Capture the cell that displays the provided text and extract its (x, y) central coordinate. 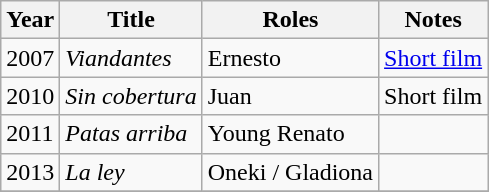
Roles (290, 20)
2013 (30, 172)
La ley (131, 172)
Juan (290, 96)
Title (131, 20)
Patas arriba (131, 134)
Year (30, 20)
Notes (434, 20)
Viandantes (131, 58)
Ernesto (290, 58)
Sin cobertura (131, 96)
2011 (30, 134)
Young Renato (290, 134)
2010 (30, 96)
Oneki / Gladiona (290, 172)
2007 (30, 58)
